Detect which cell encompasses the target text, then output its (X, Y) center coordinate. 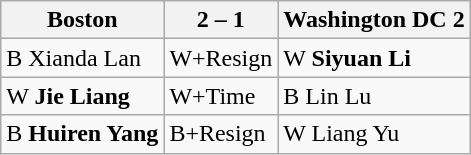
B Huiren Yang (82, 134)
2 – 1 (221, 20)
B+Resign (221, 134)
W+Time (221, 96)
B Lin Lu (374, 96)
Washington DC 2 (374, 20)
W+Resign (221, 58)
B Xianda Lan (82, 58)
W Siyuan Li (374, 58)
W Liang Yu (374, 134)
Boston (82, 20)
W Jie Liang (82, 96)
